Provide the (X, Y) coordinate of the cell's center where the given text is located.  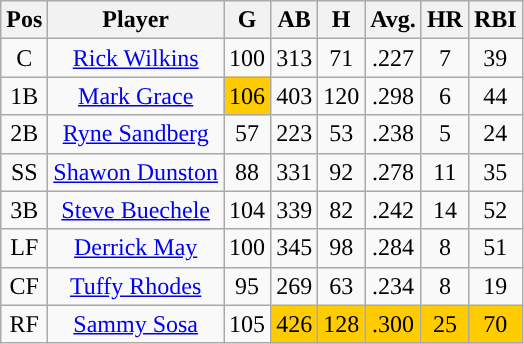
106 (248, 96)
Derrick May (136, 248)
426 (294, 324)
Tuffy Rhodes (136, 286)
RBI (495, 20)
.227 (394, 58)
G (248, 20)
.234 (394, 286)
3B (24, 210)
CF (24, 286)
1B (24, 96)
269 (294, 286)
128 (342, 324)
98 (342, 248)
57 (248, 134)
AB (294, 20)
44 (495, 96)
.242 (394, 210)
53 (342, 134)
.278 (394, 172)
Player (136, 20)
105 (248, 324)
C (24, 58)
88 (248, 172)
51 (495, 248)
11 (444, 172)
.300 (394, 324)
120 (342, 96)
82 (342, 210)
14 (444, 210)
.284 (394, 248)
.238 (394, 134)
39 (495, 58)
92 (342, 172)
LF (24, 248)
2B (24, 134)
19 (495, 286)
Avg. (394, 20)
Steve Buechele (136, 210)
95 (248, 286)
Pos (24, 20)
6 (444, 96)
71 (342, 58)
339 (294, 210)
35 (495, 172)
104 (248, 210)
.298 (394, 96)
313 (294, 58)
Mark Grace (136, 96)
5 (444, 134)
Sammy Sosa (136, 324)
223 (294, 134)
25 (444, 324)
Rick Wilkins (136, 58)
HR (444, 20)
70 (495, 324)
345 (294, 248)
63 (342, 286)
SS (24, 172)
Shawon Dunston (136, 172)
52 (495, 210)
H (342, 20)
7 (444, 58)
24 (495, 134)
RF (24, 324)
331 (294, 172)
Ryne Sandberg (136, 134)
403 (294, 96)
